Identify which cell holds the provided text, then report its (X, Y) central coordinate. 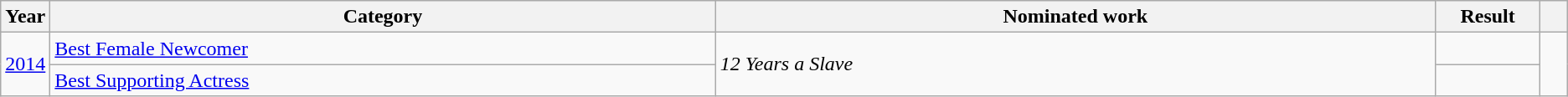
Nominated work (1075, 17)
Result (1488, 17)
Category (383, 17)
Best Female Newcomer (383, 48)
12 Years a Slave (1075, 64)
Year (25, 17)
2014 (25, 64)
Best Supporting Actress (383, 80)
